Identify which cell holds the provided text, then report its (x, y) central coordinate. 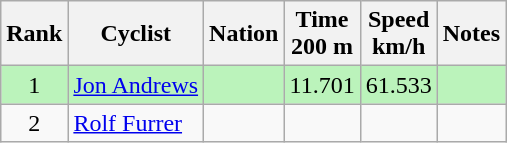
1 (34, 85)
Rolf Furrer (136, 123)
Jon Andrews (136, 85)
Notes (471, 34)
11.701 (322, 85)
Cyclist (136, 34)
Time200 m (322, 34)
2 (34, 123)
Rank (34, 34)
Speedkm/h (398, 34)
61.533 (398, 85)
Nation (244, 34)
